Extract the (X, Y) coordinate from the center of the cell holding the provided text.  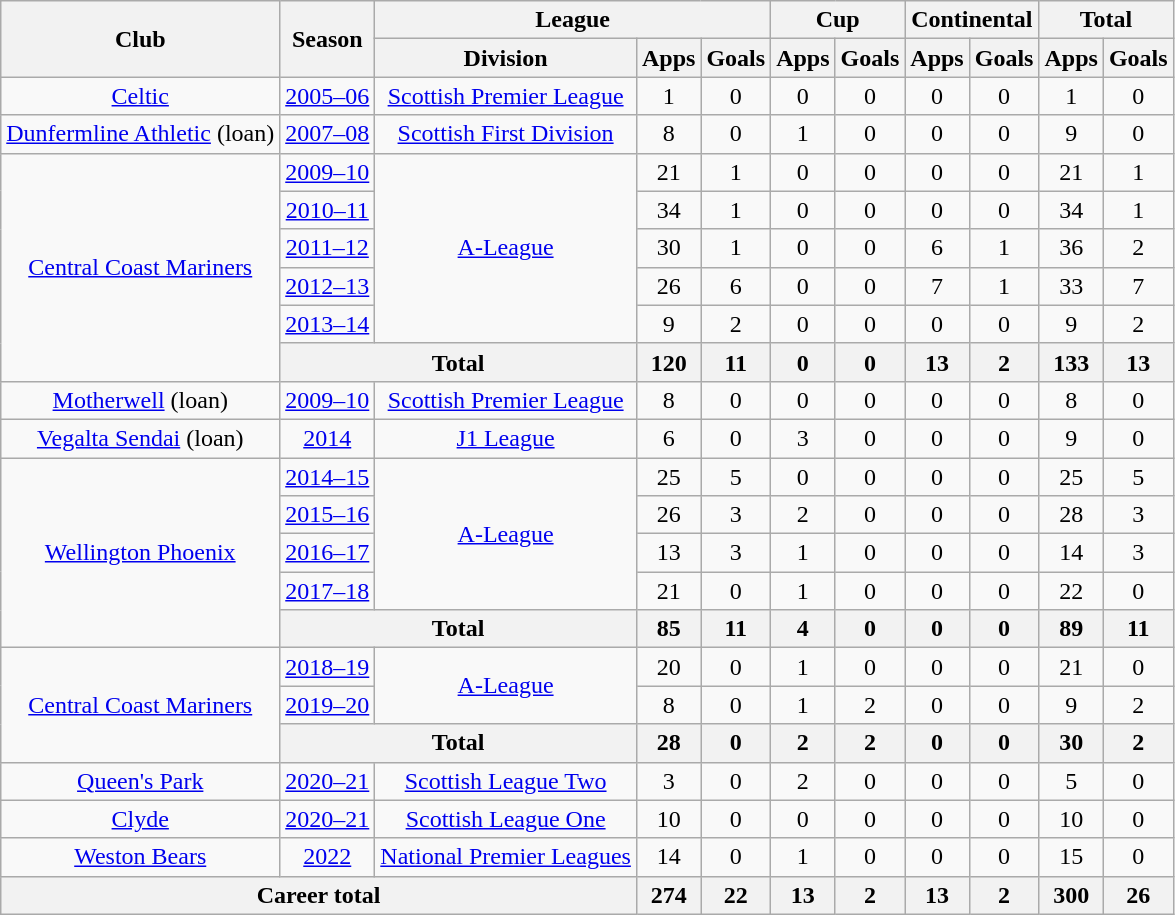
2019–20 (328, 705)
4 (803, 629)
2012–13 (328, 286)
15 (1071, 857)
2010–11 (328, 210)
National Premier Leagues (506, 857)
Queen's Park (140, 781)
274 (668, 895)
Scottish First Division (506, 134)
Cup (838, 20)
85 (668, 629)
Wellington Phoenix (140, 553)
89 (1071, 629)
2018–19 (328, 667)
2022 (328, 857)
Vegalta Sendai (loan) (140, 438)
Continental (972, 20)
2017–18 (328, 591)
133 (1071, 362)
Scottish League Two (506, 781)
36 (1071, 248)
League (573, 20)
2013–14 (328, 324)
2015–16 (328, 515)
33 (1071, 286)
Weston Bears (140, 857)
Club (140, 39)
Dunfermline Athletic (loan) (140, 134)
Clyde (140, 819)
Career total (319, 895)
2016–17 (328, 553)
Scottish League One (506, 819)
Motherwell (loan) (140, 400)
Celtic (140, 96)
Season (328, 39)
2005–06 (328, 96)
Division (506, 58)
J1 League (506, 438)
2011–12 (328, 248)
120 (668, 362)
2014 (328, 438)
300 (1071, 895)
2014–15 (328, 477)
2007–08 (328, 134)
20 (668, 667)
